Locate the cell with the specified text and output its (x, y) center coordinate. 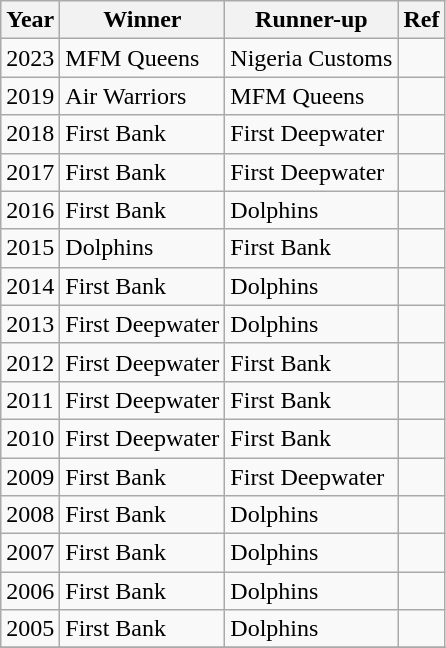
2019 (30, 96)
2012 (30, 362)
2023 (30, 58)
2011 (30, 400)
2018 (30, 134)
2014 (30, 286)
2017 (30, 172)
2013 (30, 324)
2008 (30, 515)
Runner-up (312, 20)
2007 (30, 553)
2016 (30, 210)
2010 (30, 438)
Year (30, 20)
2006 (30, 591)
2015 (30, 248)
2005 (30, 629)
2009 (30, 477)
Air Warriors (142, 96)
Winner (142, 20)
Nigeria Customs (312, 58)
Ref (422, 20)
